Capture the cell that displays the provided text and extract its (X, Y) central coordinate. 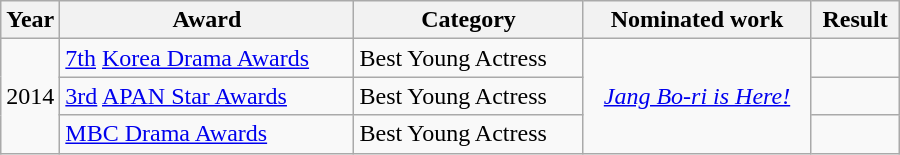
2014 (30, 96)
7th Korea Drama Awards (207, 58)
Result (855, 20)
MBC Drama Awards (207, 134)
Award (207, 20)
Year (30, 20)
Jang Bo-ri is Here! (697, 96)
Category (468, 20)
Nominated work (697, 20)
3rd APAN Star Awards (207, 96)
